Pinpoint the cell where the given text exists, returning its [x, y] midpoint coordinate. 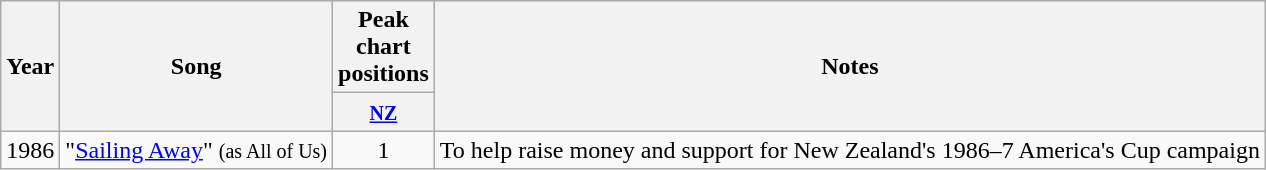
1 [384, 150]
1986 [30, 150]
To help raise money and support for New Zealand's 1986–7 America's Cup campaign [850, 150]
Notes [850, 66]
Song [196, 66]
"Sailing Away" (as All of Us) [196, 150]
NZ [384, 112]
Year [30, 66]
Peak chart positions [384, 47]
